Find where the given text appears and provide that cell's center as (x, y) coordinate. 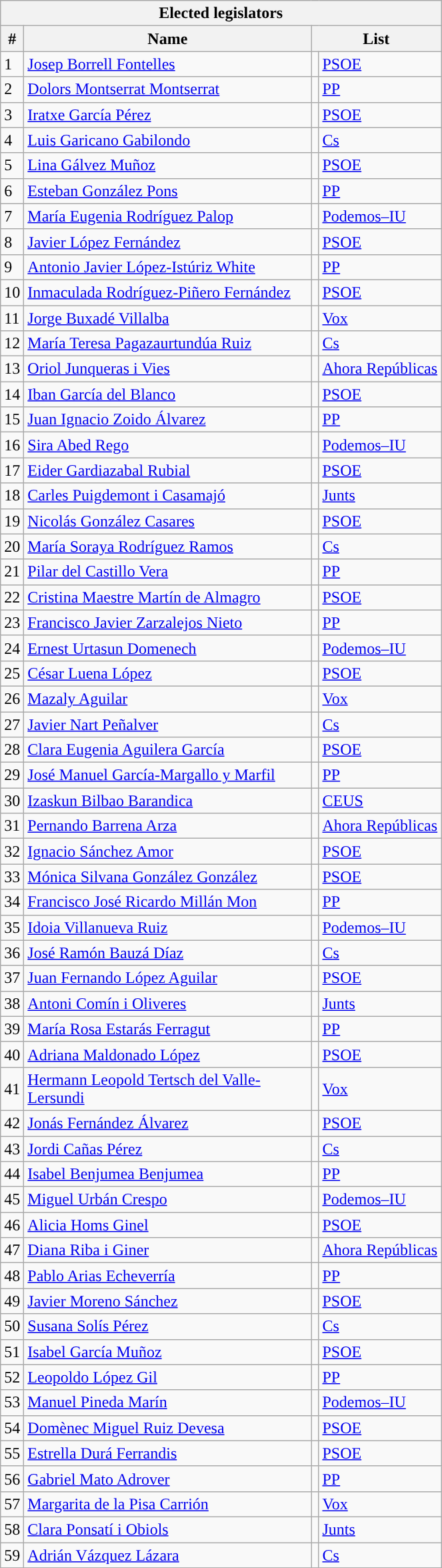
3 (12, 115)
Domènec Miguel Ruiz Devesa (168, 1428)
CEUS (380, 801)
Mazaly Aguilar (168, 699)
50 (12, 1326)
Adrián Vázquez Lázara (168, 1555)
23 (12, 623)
24 (12, 648)
María Rosa Estarás Ferragut (168, 1029)
Name (168, 39)
48 (12, 1276)
21 (12, 572)
List (376, 39)
44 (12, 1174)
8 (12, 242)
Idoia Villanueva Ruiz (168, 927)
Pilar del Castillo Vera (168, 572)
18 (12, 496)
56 (12, 1479)
Diana Riba i Giner (168, 1250)
Isabel Benjumea Benjumea (168, 1174)
Pablo Arias Echeverría (168, 1276)
Clara Eugenia Aguilera García (168, 750)
31 (12, 826)
Jordi Cañas Pérez (168, 1148)
13 (12, 369)
Manuel Pineda Marín (168, 1403)
35 (12, 927)
Hermann Leopold Tertsch del Valle-Lersundi (168, 1089)
Clara Ponsatí i Obiols (168, 1529)
Susana Solís Pérez (168, 1326)
2 (12, 89)
Juan Fernando López Aguilar (168, 978)
María Teresa Pagazaurtundúa Ruiz (168, 344)
17 (12, 470)
22 (12, 597)
29 (12, 775)
Pernando Barrena Arza (168, 826)
41 (12, 1089)
33 (12, 877)
30 (12, 801)
Ignacio Sánchez Amor (168, 851)
57 (12, 1504)
Iban García del Blanco (168, 394)
Lina Gálvez Muñoz (168, 165)
Estrella Durá Ferrandis (168, 1453)
Inmaculada Rodríguez-Piñero Fernández (168, 292)
Alicia Homs Ginel (168, 1225)
José Ramón Bauzá Díaz (168, 953)
Gabriel Mato Adrover (168, 1479)
José Manuel García-Margallo y Marfil (168, 775)
Adriana Maldonado López (168, 1054)
Esteban González Pons (168, 191)
Ernest Urtasun Domenech (168, 648)
15 (12, 420)
7 (12, 216)
Josep Borrell Fontelles (168, 64)
20 (12, 546)
47 (12, 1250)
51 (12, 1352)
55 (12, 1453)
43 (12, 1148)
Carles Puigdemont i Casamajó (168, 496)
40 (12, 1054)
Sira Abed Rego (168, 445)
42 (12, 1123)
Margarita de la Pisa Carrión (168, 1504)
16 (12, 445)
Luis Garicano Gabilondo (168, 140)
Francisco Javier Zarzalejos Nieto (168, 623)
32 (12, 851)
49 (12, 1301)
Oriol Junqueras i Vies (168, 369)
Isabel García Muñoz (168, 1352)
César Luena López (168, 673)
45 (12, 1200)
Javier López Fernández (168, 242)
Leopoldo López Gil (168, 1377)
37 (12, 978)
Izaskun Bilbao Barandica (168, 801)
53 (12, 1403)
Iratxe García Pérez (168, 115)
36 (12, 953)
Jonás Fernández Álvarez (168, 1123)
9 (12, 267)
Mónica Silvana González González (168, 877)
1 (12, 64)
25 (12, 673)
María Soraya Rodríguez Ramos (168, 546)
27 (12, 724)
10 (12, 292)
Jorge Buxadé Villalba (168, 318)
38 (12, 1004)
Dolors Montserrat Montserrat (168, 89)
59 (12, 1555)
46 (12, 1225)
Javier Nart Peñalver (168, 724)
Antoni Comín i Oliveres (168, 1004)
María Eugenia Rodríguez Palop (168, 216)
26 (12, 699)
6 (12, 191)
11 (12, 318)
Javier Moreno Sánchez (168, 1301)
39 (12, 1029)
Eider Gardiazabal Rubial (168, 470)
Francisco José Ricardo Millán Mon (168, 902)
34 (12, 902)
54 (12, 1428)
4 (12, 140)
Cristina Maestre Martín de Almagro (168, 597)
Elected legislators (221, 13)
5 (12, 165)
19 (12, 521)
14 (12, 394)
Juan Ignacio Zoido Álvarez (168, 420)
52 (12, 1377)
58 (12, 1529)
# (12, 39)
Nicolás González Casares (168, 521)
Miguel Urbán Crespo (168, 1200)
Antonio Javier López-Istúriz White (168, 267)
12 (12, 344)
28 (12, 750)
